Return the [x, y] coordinate for the center point of the cell that contains the specified text.  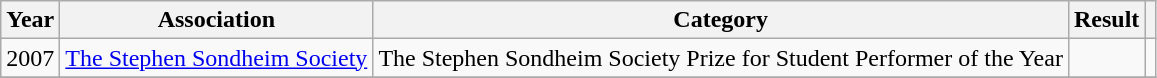
Association [216, 20]
Year [30, 20]
The Stephen Sondheim Society Prize for Student Performer of the Year [721, 58]
2007 [30, 58]
Category [721, 20]
Result [1106, 20]
The Stephen Sondheim Society [216, 58]
